Extract the [X, Y] coordinate from the center of the cell holding the provided text.  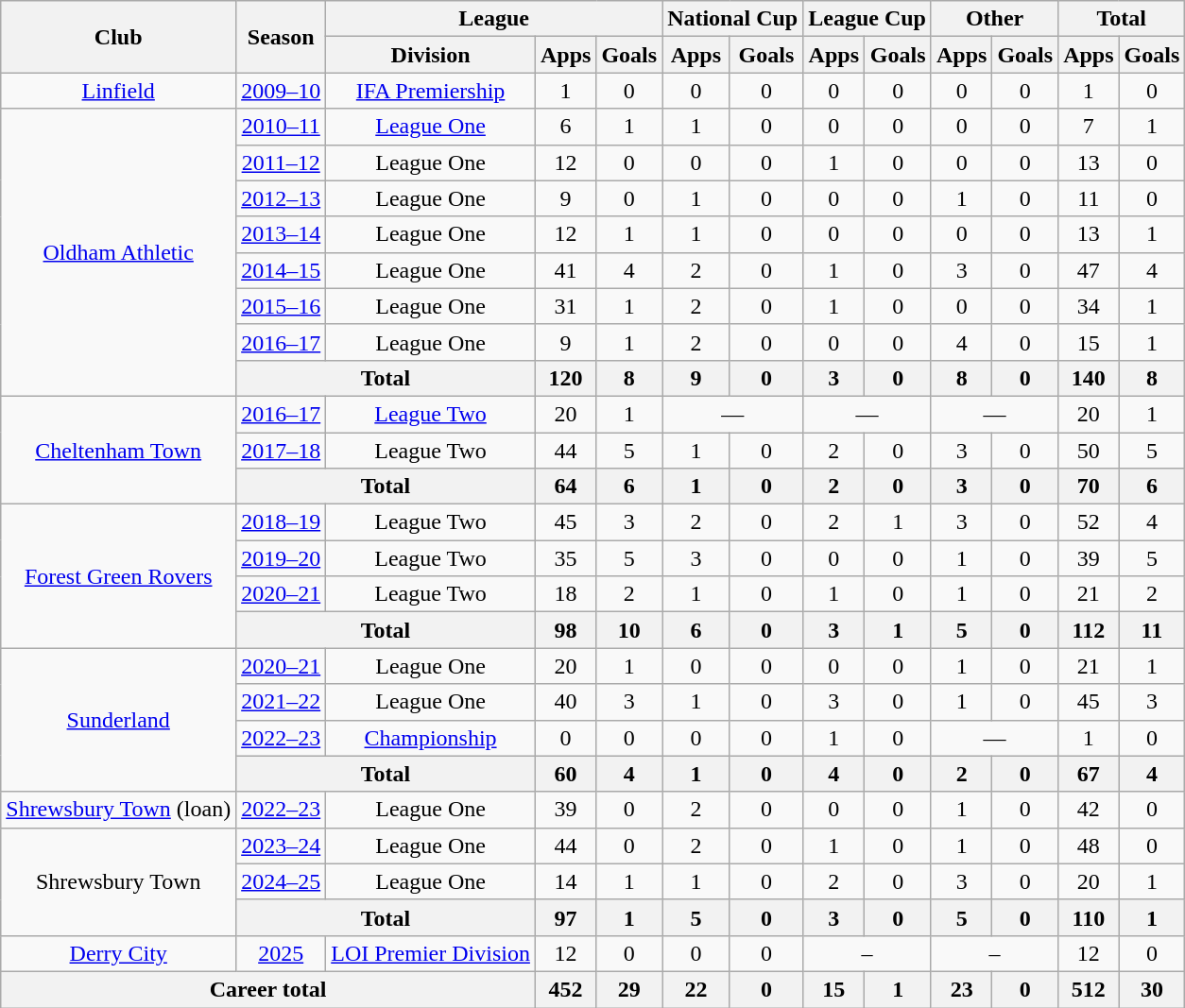
41 [565, 270]
30 [1152, 989]
47 [1089, 270]
98 [565, 630]
2025 [282, 953]
35 [565, 558]
Oldham Athletic [119, 252]
Sunderland [119, 720]
Club [119, 37]
34 [1089, 306]
Derry City [119, 953]
112 [1089, 630]
2013–14 [282, 234]
Linfield [119, 91]
70 [1089, 487]
40 [565, 702]
Shrewsbury Town [119, 881]
97 [565, 917]
50 [1089, 451]
10 [629, 630]
23 [961, 989]
120 [565, 378]
2010–11 [282, 127]
64 [565, 487]
110 [1089, 917]
League [494, 19]
2011–12 [282, 162]
140 [1089, 378]
52 [1089, 522]
Other [994, 19]
18 [565, 594]
Championship [431, 738]
31 [565, 306]
Division [431, 55]
Career total [268, 989]
48 [1089, 846]
2017–18 [282, 451]
Season [282, 37]
7 [1089, 127]
67 [1089, 774]
Forest Green Rovers [119, 576]
512 [1089, 989]
2015–16 [282, 306]
2018–19 [282, 522]
14 [565, 881]
League Cup [867, 19]
IFA Premiership [431, 91]
29 [629, 989]
2021–22 [282, 702]
2009–10 [282, 91]
42 [1089, 810]
22 [696, 989]
2014–15 [282, 270]
LOI Premier Division [431, 953]
2019–20 [282, 558]
2012–13 [282, 198]
Shrewsbury Town (loan) [119, 810]
2024–25 [282, 881]
National Cup [733, 19]
2023–24 [282, 846]
60 [565, 774]
Cheltenham Town [119, 450]
452 [565, 989]
